For the text-containing cell, return its midpoint in [X, Y] coordinate format. 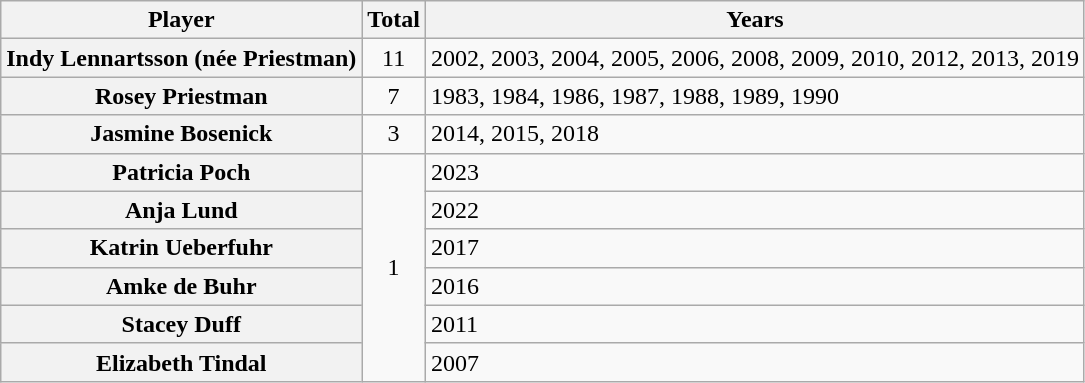
1983, 1984, 1986, 1987, 1988, 1989, 1990 [754, 96]
2002, 2003, 2004, 2005, 2006, 2008, 2009, 2010, 2012, 2013, 2019 [754, 58]
Years [754, 20]
7 [394, 96]
3 [394, 134]
2011 [754, 324]
Total [394, 20]
Katrin Ueberfuhr [182, 248]
Jasmine Bosenick [182, 134]
Patricia Poch [182, 172]
2007 [754, 362]
2016 [754, 286]
Player [182, 20]
Amke de Buhr [182, 286]
2017 [754, 248]
Anja Lund [182, 210]
Elizabeth Tindal [182, 362]
2014, 2015, 2018 [754, 134]
2022 [754, 210]
11 [394, 58]
Rosey Priestman [182, 96]
1 [394, 267]
2023 [754, 172]
Stacey Duff [182, 324]
Indy Lennartsson (née Priestman) [182, 58]
